For the text-containing cell, return its midpoint in [x, y] coordinate format. 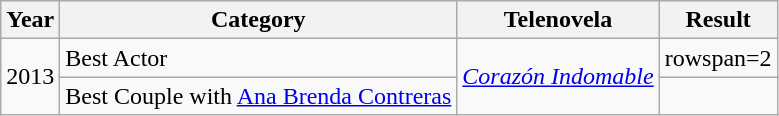
Result [718, 20]
Category [258, 20]
Telenovela [558, 20]
Corazón Indomable [558, 77]
Best Actor [258, 58]
2013 [30, 77]
rowspan=2 [718, 58]
Best Couple with Ana Brenda Contreras [258, 96]
Year [30, 20]
